Output the [x, y] coordinate of the center of the cell containing the given text.  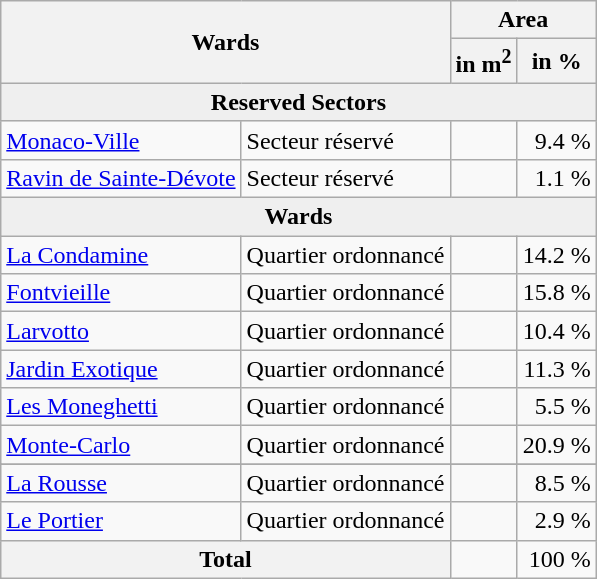
10.4 % [556, 331]
Larvotto [121, 331]
14.2 % [556, 255]
La Rousse [121, 483]
2.9 % [556, 521]
Ravin de Sainte-Dévote [121, 178]
8.5 % [556, 483]
1.1 % [556, 178]
9.4 % [556, 140]
20.9 % [556, 445]
5.5 % [556, 407]
15.8 % [556, 293]
La Condamine [121, 255]
Les Moneghetti [121, 407]
in m2 [484, 62]
Monte-Carlo [121, 445]
Monaco-Ville [121, 140]
11.3 % [556, 369]
in % [556, 62]
Fontvieille [121, 293]
Reserved Sectors [298, 102]
100 % [556, 559]
Le Portier [121, 521]
Total [226, 559]
Area [523, 20]
Jardin Exotique [121, 369]
